Return (x, y) of the center of cell containing provided text 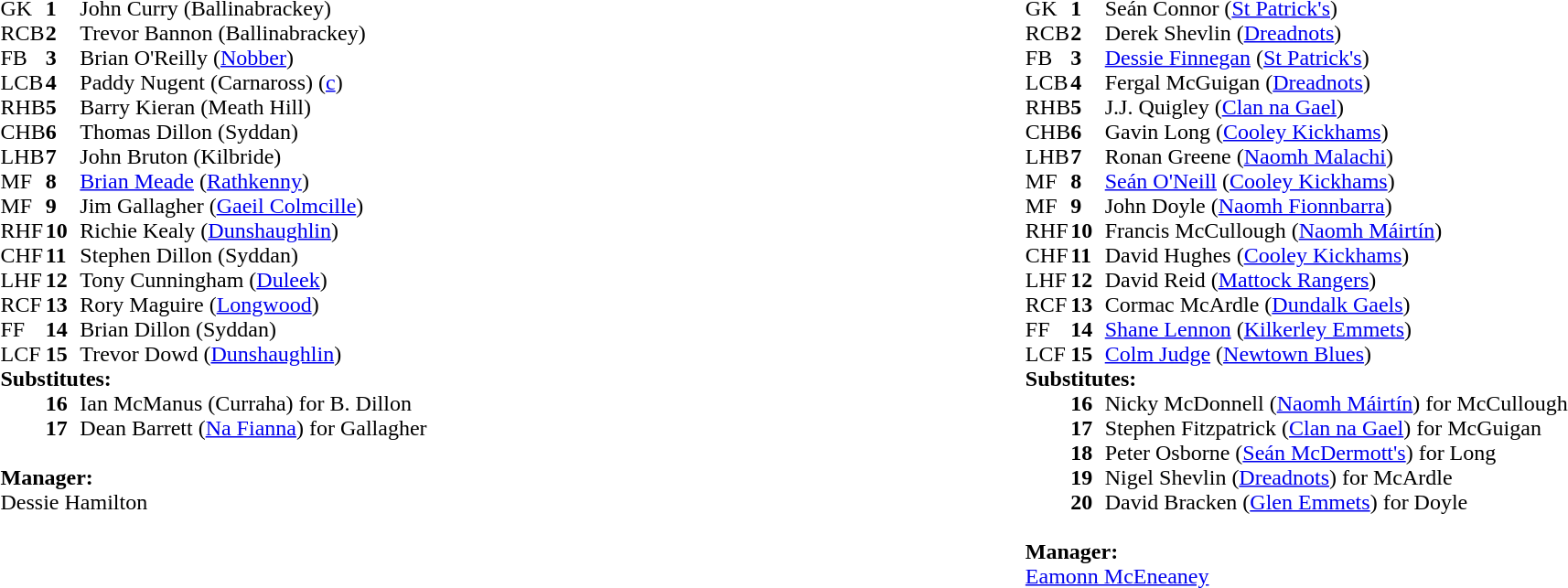
19 (1088, 477)
Richie Kealy (Dunshaughlin) (252, 230)
Eamonn McEneaney (1297, 576)
Ronan Greene (Naomh Malachi) (1337, 157)
Paddy Nugent (Carnaross) (c) (252, 82)
18 (1088, 454)
John Bruton (Kilbride) (252, 157)
Barry Kieran (Meath Hill) (252, 108)
David Reid (Mattock Rangers) (1337, 280)
Jim Gallagher (Gaeil Colmcille) (252, 207)
Cormac McArdle (Dundalk Gaels) (1337, 305)
Trevor Bannon (Ballinabrackey) (252, 33)
Gavin Long (Cooley Kickhams) (1337, 132)
Fergal McGuigan (Dreadnots) (1337, 82)
Shane Lennon (Kilkerley Emmets) (1337, 329)
Rory Maguire (Longwood) (252, 305)
Dean Barrett (Na Fianna) for Gallagher (252, 428)
Brian O'Reilly (Nobber) (252, 59)
Colm Judge (Newtown Blues) (1337, 355)
Stephen Dillon (Syddan) (252, 256)
John Doyle (Naomh Fionnbarra) (1337, 207)
Dessie Finnegan (St Patrick's) (1337, 59)
Dessie Hamilton (213, 503)
Brian Meade (Rathkenny) (252, 181)
Trevor Dowd (Dunshaughlin) (252, 355)
Peter Osborne (Seán McDermott's) for Long (1337, 454)
Stephen Fitzpatrick (Clan na Gael) for McGuigan (1337, 428)
Derek Shevlin (Dreadnots) (1337, 33)
Nigel Shevlin (Dreadnots) for McArdle (1337, 477)
Francis McCullough (Naomh Máirtín) (1337, 230)
Tony Cunningham (Duleek) (252, 280)
Ian McManus (Curraha) for B. Dillon (252, 404)
David Hughes (Cooley Kickhams) (1337, 256)
David Bracken (Glen Emmets) for Doyle (1337, 503)
J.J. Quigley (Clan na Gael) (1337, 108)
Brian Dillon (Syddan) (252, 329)
Nicky McDonnell (Naomh Máirtín) for McCullough (1337, 404)
Thomas Dillon (Syddan) (252, 132)
20 (1088, 503)
Seán O'Neill (Cooley Kickhams) (1337, 181)
